Output the (x, y) coordinate of the center of the cell containing the given text.  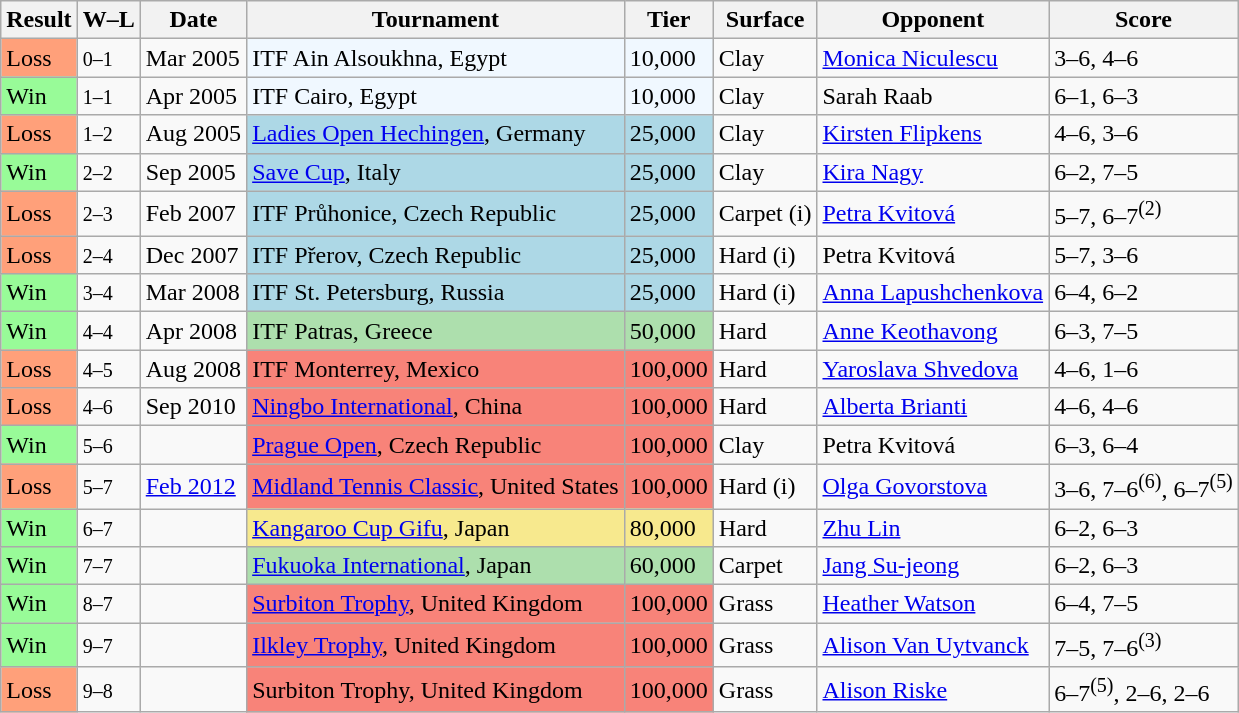
Tournament (436, 20)
3–6, 4–6 (1144, 58)
5–6 (108, 445)
Fukuoka International, Japan (436, 566)
Mar 2008 (193, 293)
Alison Riske (933, 690)
Carpet (i) (765, 214)
Date (193, 20)
3–4 (108, 293)
6–2, 7–5 (1144, 172)
Kangaroo Cup Gifu, Japan (436, 528)
Surface (765, 20)
4–6, 3–6 (1144, 134)
ITF Monterrey, Mexico (436, 369)
ITF Ain Alsoukhna, Egypt (436, 58)
9–7 (108, 646)
6–4, 7–5 (1144, 604)
4–6 (108, 407)
2–2 (108, 172)
Sarah Raab (933, 96)
Dec 2007 (193, 255)
Alison Van Uytvanck (933, 646)
ITF Cairo, Egypt (436, 96)
Sep 2005 (193, 172)
Heather Watson (933, 604)
4–4 (108, 331)
5–7, 6–7(2) (1144, 214)
ITF St. Petersburg, Russia (436, 293)
6–3, 6–4 (1144, 445)
4–5 (108, 369)
Prague Open, Czech Republic (436, 445)
7–7 (108, 566)
5–7, 3–6 (1144, 255)
Monica Niculescu (933, 58)
6–3, 7–5 (1144, 331)
Carpet (765, 566)
Olga Govorstova (933, 486)
4–6, 1–6 (1144, 369)
Anne Keothavong (933, 331)
8–7 (108, 604)
Save Cup, Italy (436, 172)
Anna Lapushchenkova (933, 293)
ITF Patras, Greece (436, 331)
Aug 2005 (193, 134)
9–8 (108, 690)
Ningbo International, China (436, 407)
2–3 (108, 214)
Score (1144, 20)
Alberta Brianti (933, 407)
6–1, 6–3 (1144, 96)
3–6, 7–6(6), 6–7(5) (1144, 486)
Yaroslava Shvedova (933, 369)
Zhu Lin (933, 528)
W–L (108, 20)
50,000 (668, 331)
Feb 2007 (193, 214)
Aug 2008 (193, 369)
0–1 (108, 58)
Kira Nagy (933, 172)
Sep 2010 (193, 407)
6–7 (108, 528)
Midland Tennis Classic, United States (436, 486)
Opponent (933, 20)
7–5, 7–6(3) (1144, 646)
2–4 (108, 255)
Kirsten Flipkens (933, 134)
Apr 2008 (193, 331)
Tier (668, 20)
5–7 (108, 486)
Ladies Open Hechingen, Germany (436, 134)
1–1 (108, 96)
4–6, 4–6 (1144, 407)
Mar 2005 (193, 58)
1–2 (108, 134)
Feb 2012 (193, 486)
80,000 (668, 528)
Result (39, 20)
60,000 (668, 566)
Apr 2005 (193, 96)
6–7(5), 2–6, 2–6 (1144, 690)
6–4, 6–2 (1144, 293)
Jang Su-jeong (933, 566)
ITF Průhonice, Czech Republic (436, 214)
Ilkley Trophy, United Kingdom (436, 646)
ITF Přerov, Czech Republic (436, 255)
